Capture the cell that displays the provided text and extract its (X, Y) central coordinate. 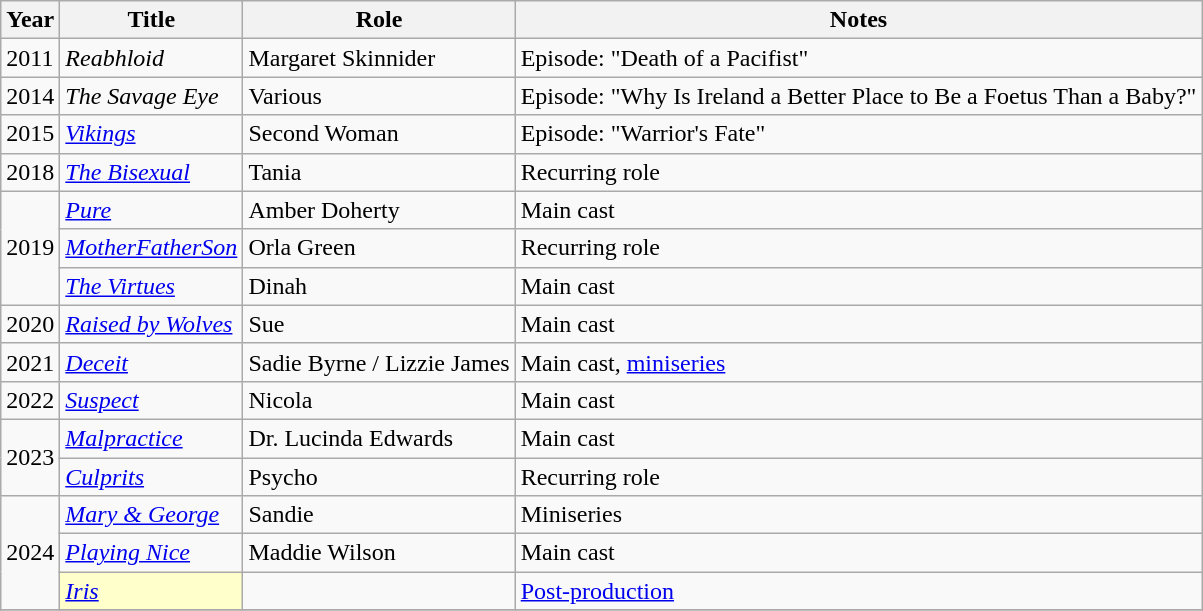
Suspect (152, 400)
Miniseries (858, 515)
Pure (152, 210)
Sue (379, 324)
Main cast, miniseries (858, 362)
Vikings (152, 134)
Post-production (858, 591)
Raised by Wolves (152, 324)
2015 (30, 134)
2021 (30, 362)
2022 (30, 400)
Sadie Byrne / Lizzie James (379, 362)
2024 (30, 553)
Maddie Wilson (379, 553)
2020 (30, 324)
Notes (858, 20)
2023 (30, 457)
Role (379, 20)
2014 (30, 96)
MotherFatherSon (152, 248)
Sandie (379, 515)
Year (30, 20)
2019 (30, 248)
Playing Nice (152, 553)
Iris (152, 591)
Mary & George (152, 515)
Nicola (379, 400)
2011 (30, 58)
Margaret Skinnider (379, 58)
Dr. Lucinda Edwards (379, 438)
Episode: "Why Is Ireland a Better Place to Be a Foetus Than a Baby?" (858, 96)
Deceit (152, 362)
The Virtues (152, 286)
The Bisexual (152, 172)
Title (152, 20)
Episode: "Death of a Pacifist" (858, 58)
Dinah (379, 286)
Malpractice (152, 438)
Second Woman (379, 134)
Various (379, 96)
Culprits (152, 477)
Psycho (379, 477)
Amber Doherty (379, 210)
Reabhloid (152, 58)
Orla Green (379, 248)
Episode: "Warrior's Fate" (858, 134)
The Savage Eye (152, 96)
2018 (30, 172)
Tania (379, 172)
